From the cell containing the given text, extract its center point as [X, Y] coordinate. 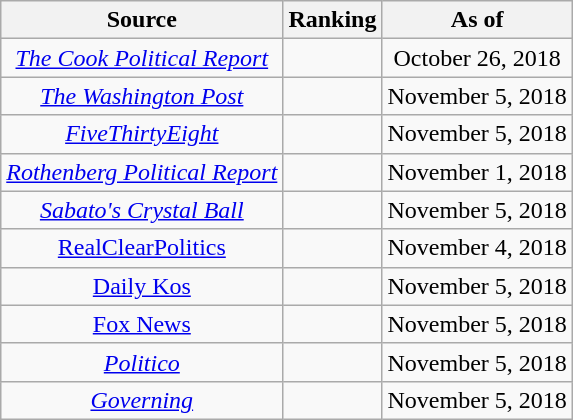
As of [477, 20]
November 4, 2018 [477, 248]
FiveThirtyEight [142, 134]
Ranking [332, 20]
Governing [142, 400]
The Cook Political Report [142, 58]
Rothenberg Political Report [142, 172]
Daily Kos [142, 286]
Politico [142, 362]
November 1, 2018 [477, 172]
Sabato's Crystal Ball [142, 210]
RealClearPolitics [142, 248]
October 26, 2018 [477, 58]
Source [142, 20]
The Washington Post [142, 96]
Fox News [142, 324]
